Extract the (x, y) coordinate from the center of the cell holding the provided text.  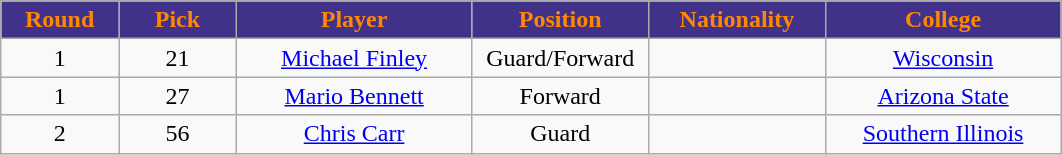
Guard/Forward (560, 58)
Michael Finley (354, 58)
Nationality (738, 20)
College (943, 20)
Arizona State (943, 96)
27 (178, 96)
Position (560, 20)
Mario Bennett (354, 96)
Southern Illinois (943, 134)
Pick (178, 20)
21 (178, 58)
Round (60, 20)
Chris Carr (354, 134)
56 (178, 134)
Player (354, 20)
Forward (560, 96)
2 (60, 134)
Guard (560, 134)
Wisconsin (943, 58)
